For the text-containing cell, return its midpoint in [x, y] coordinate format. 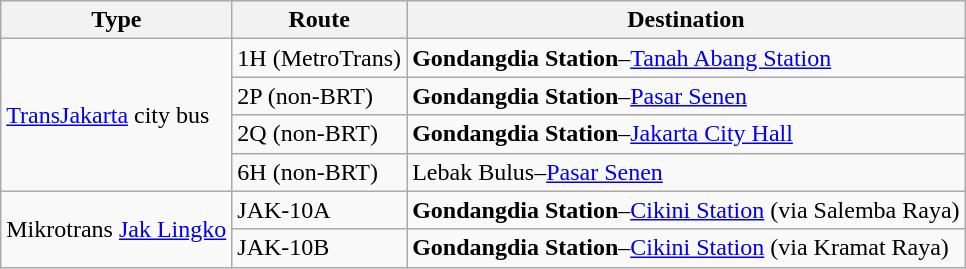
Gondangdia Station–Cikini Station (via Kramat Raya) [686, 248]
Gondangdia Station–Pasar Senen [686, 96]
Lebak Bulus–Pasar Senen [686, 172]
Destination [686, 20]
1H (MetroTrans) [320, 58]
JAK-10A [320, 210]
JAK-10B [320, 248]
Type [116, 20]
TransJakarta city bus [116, 115]
2P (non-BRT) [320, 96]
Gondangdia Station–Cikini Station (via Salemba Raya) [686, 210]
Gondangdia Station–Tanah Abang Station [686, 58]
6H (non-BRT) [320, 172]
Mikrotrans Jak Lingko [116, 229]
Gondangdia Station–Jakarta City Hall [686, 134]
Route [320, 20]
2Q (non-BRT) [320, 134]
